Determine the (x, y) coordinate at the center of the cell enclosing the given text.  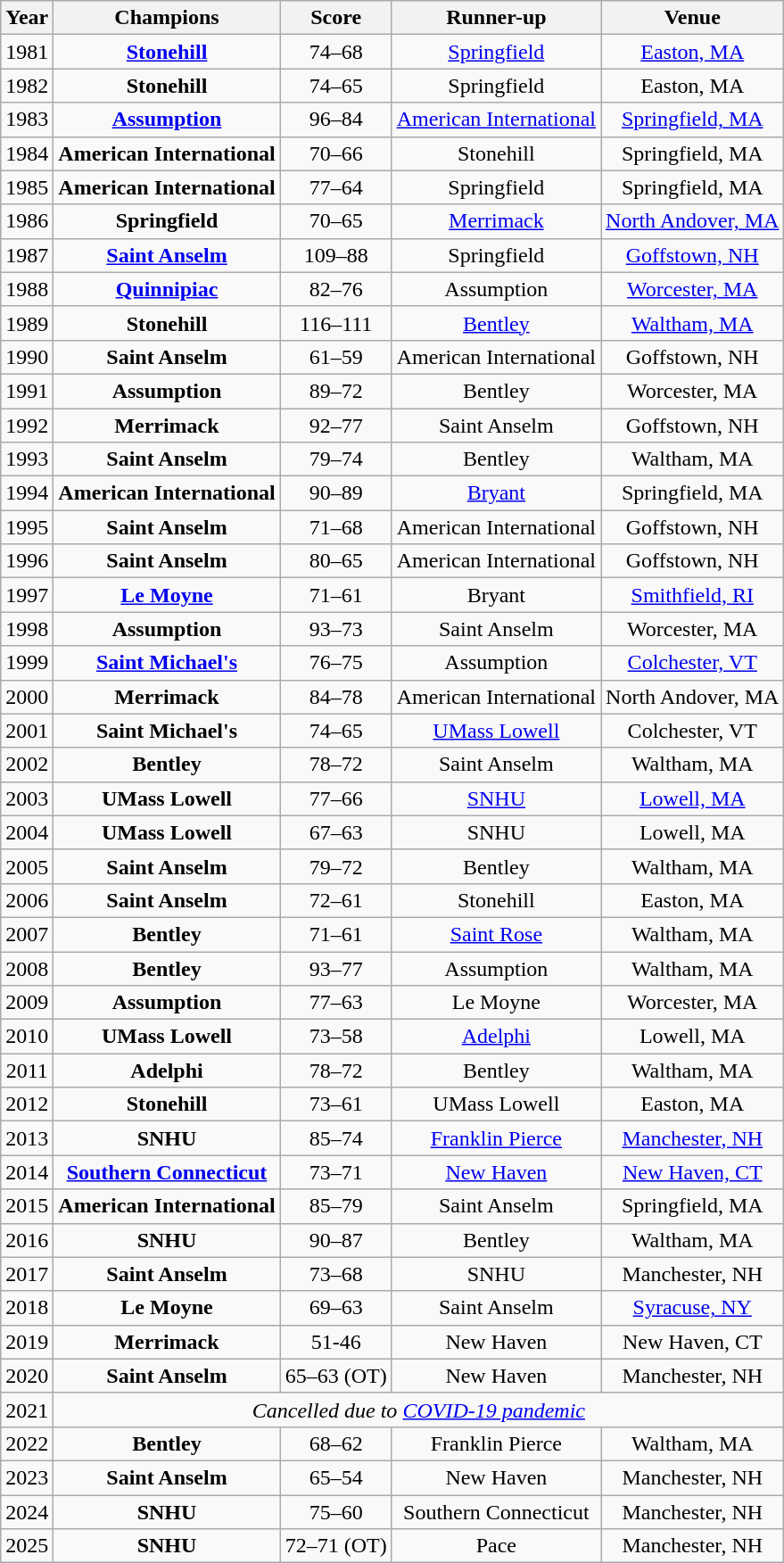
2021 (27, 1410)
2014 (27, 1172)
92–77 (335, 426)
84–78 (335, 697)
71–68 (335, 527)
Runner-up (496, 18)
85–79 (335, 1206)
93–77 (335, 968)
2000 (27, 697)
2009 (27, 1003)
2022 (27, 1443)
2007 (27, 934)
Score (335, 18)
85–74 (335, 1138)
Quinnipiac (167, 289)
1982 (27, 86)
2016 (27, 1240)
2003 (27, 798)
79–74 (335, 459)
75–60 (335, 1512)
2005 (27, 866)
70–66 (335, 153)
73–71 (335, 1172)
51-46 (335, 1342)
2011 (27, 1071)
1996 (27, 561)
79–72 (335, 866)
72–61 (335, 900)
72–71 (OT) (335, 1546)
2006 (27, 900)
2002 (27, 765)
1992 (27, 426)
Year (27, 18)
77–66 (335, 798)
Champions (167, 18)
1993 (27, 459)
2015 (27, 1206)
2017 (27, 1274)
2013 (27, 1138)
1995 (27, 527)
74–68 (335, 52)
Pace (496, 1546)
70–65 (335, 221)
2004 (27, 832)
2020 (27, 1376)
93–73 (335, 629)
73–68 (335, 1274)
Venue (692, 18)
77–63 (335, 1003)
1991 (27, 391)
1984 (27, 153)
1985 (27, 187)
76–75 (335, 663)
89–72 (335, 391)
2025 (27, 1546)
2010 (27, 1037)
1987 (27, 255)
1994 (27, 493)
73–58 (335, 1037)
68–62 (335, 1443)
61–59 (335, 357)
1981 (27, 52)
1988 (27, 289)
65–63 (OT) (335, 1376)
67–63 (335, 832)
1989 (27, 323)
80–65 (335, 561)
1998 (27, 629)
116–111 (335, 323)
109–88 (335, 255)
1997 (27, 595)
Smithfield, RI (692, 595)
96–84 (335, 120)
2012 (27, 1104)
2024 (27, 1512)
Syracuse, NY (692, 1308)
73–61 (335, 1104)
2019 (27, 1342)
77–64 (335, 187)
65–54 (335, 1477)
82–76 (335, 289)
1990 (27, 357)
2018 (27, 1308)
1986 (27, 221)
2023 (27, 1477)
69–63 (335, 1308)
Cancelled due to COVID-19 pandemic (419, 1410)
Saint Rose (496, 934)
1999 (27, 663)
90–87 (335, 1240)
2001 (27, 731)
90–89 (335, 493)
2008 (27, 968)
1983 (27, 120)
